Output the (x, y) coordinate of the center of the cell containing the given text.  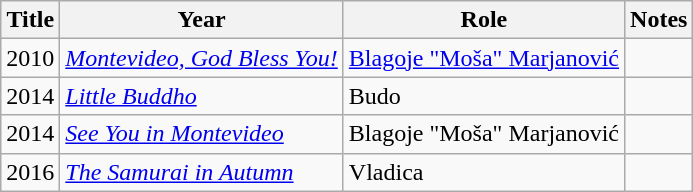
Little Buddho (202, 96)
The Samurai in Autumn (202, 172)
Title (30, 20)
Year (202, 20)
See You in Montevideo (202, 134)
Vladica (484, 172)
Role (484, 20)
Budo (484, 96)
2010 (30, 58)
2016 (30, 172)
Montevideo, God Bless You! (202, 58)
Notes (659, 20)
